Find where the given text appears and provide that cell's center as [X, Y] coordinate. 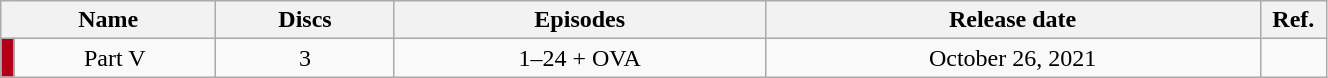
Name [108, 20]
Episodes [580, 20]
Discs [306, 20]
October 26, 2021 [1012, 58]
Release date [1012, 20]
3 [306, 58]
1–24 + OVA [580, 58]
Part V [115, 58]
Ref. [1293, 20]
